Return [X, Y] of the center of cell containing provided text 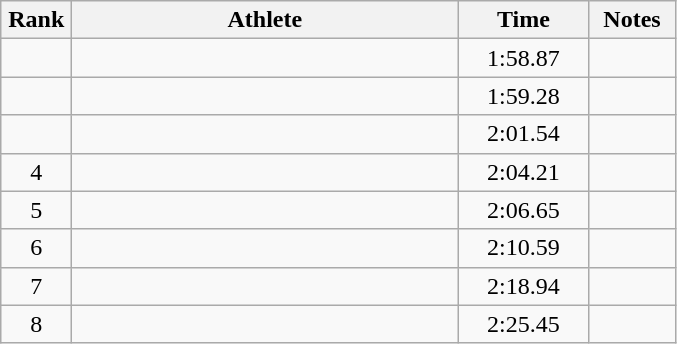
Athlete [265, 20]
7 [36, 286]
1:59.28 [524, 96]
2:01.54 [524, 134]
Rank [36, 20]
2:10.59 [524, 248]
Time [524, 20]
2:18.94 [524, 286]
2:25.45 [524, 324]
4 [36, 172]
8 [36, 324]
5 [36, 210]
2:04.21 [524, 172]
1:58.87 [524, 58]
6 [36, 248]
2:06.65 [524, 210]
Notes [632, 20]
